Capture the cell that displays the provided text and extract its (x, y) central coordinate. 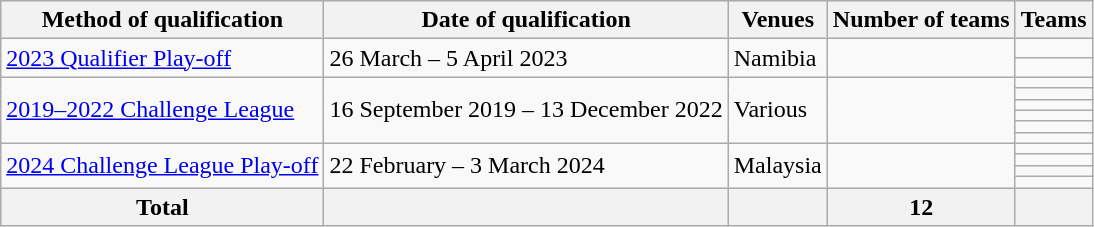
Various (778, 110)
2023 Qualifier Play-off (162, 58)
26 March – 5 April 2023 (526, 58)
2019–2022 Challenge League (162, 110)
Number of teams (921, 20)
Venues (778, 20)
Total (162, 207)
22 February – 3 March 2024 (526, 165)
2024 Challenge League Play-off (162, 165)
Teams (1054, 20)
Method of qualification (162, 20)
Namibia (778, 58)
12 (921, 207)
Date of qualification (526, 20)
Malaysia (778, 165)
16 September 2019 – 13 December 2022 (526, 110)
